Provide the [x, y] coordinate of the cell's center where the given text is located.  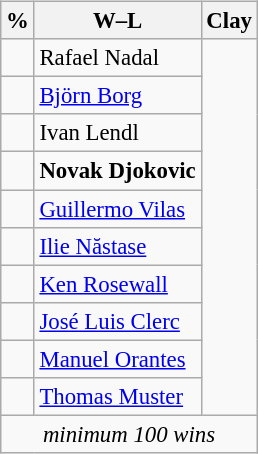
Ken Rosewall [118, 284]
José Luis Clerc [118, 321]
W–L [118, 21]
Clay [229, 21]
Guillermo Vilas [118, 209]
Björn Borg [118, 96]
Novak Djokovic [118, 171]
% [18, 21]
Manuel Orantes [118, 359]
minimum 100 wins [129, 434]
Thomas Muster [118, 396]
Ivan Lendl [118, 133]
Ilie Năstase [118, 246]
Rafael Nadal [118, 58]
